Determine the [x, y] coordinate at the center of the cell enclosing the given text.  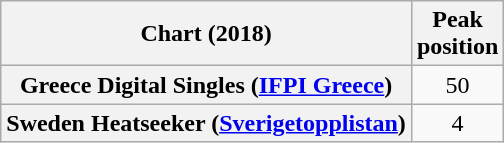
Sweden Heatseeker (Sverigetopplistan) [206, 123]
Chart (2018) [206, 34]
50 [457, 85]
Greece Digital Singles (IFPI Greece) [206, 85]
Peakposition [457, 34]
4 [457, 123]
